From the cell containing the given text, extract its center point as (x, y) coordinate. 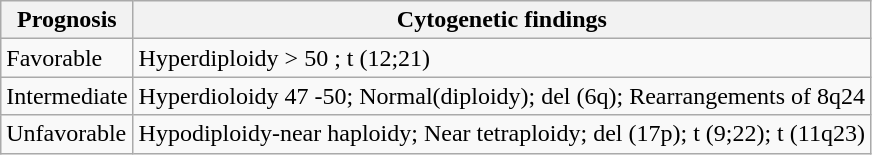
Hypodiploidy-near haploidy; Near tetraploidy; del (17p); t (9;22); t (11q23) (502, 134)
Hyperdiploidy > 50 ; t (12;21) (502, 58)
Intermediate (67, 96)
Unfavorable (67, 134)
Prognosis (67, 20)
Hyperdioloidy 47 -50; Normal(diploidy); del (6q); Rearrangements of 8q24 (502, 96)
Favorable (67, 58)
Cytogenetic findings (502, 20)
